From the cell containing the given text, extract its center point as [X, Y] coordinate. 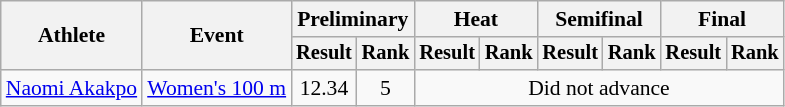
Athlete [72, 36]
12.34 [324, 88]
Final [722, 19]
Semifinal [598, 19]
Women's 100 m [216, 88]
Event [216, 36]
Heat [476, 19]
Preliminary [352, 19]
Did not advance [598, 88]
Naomi Akakpo [72, 88]
5 [386, 88]
